For the text-containing cell, return its midpoint in [x, y] coordinate format. 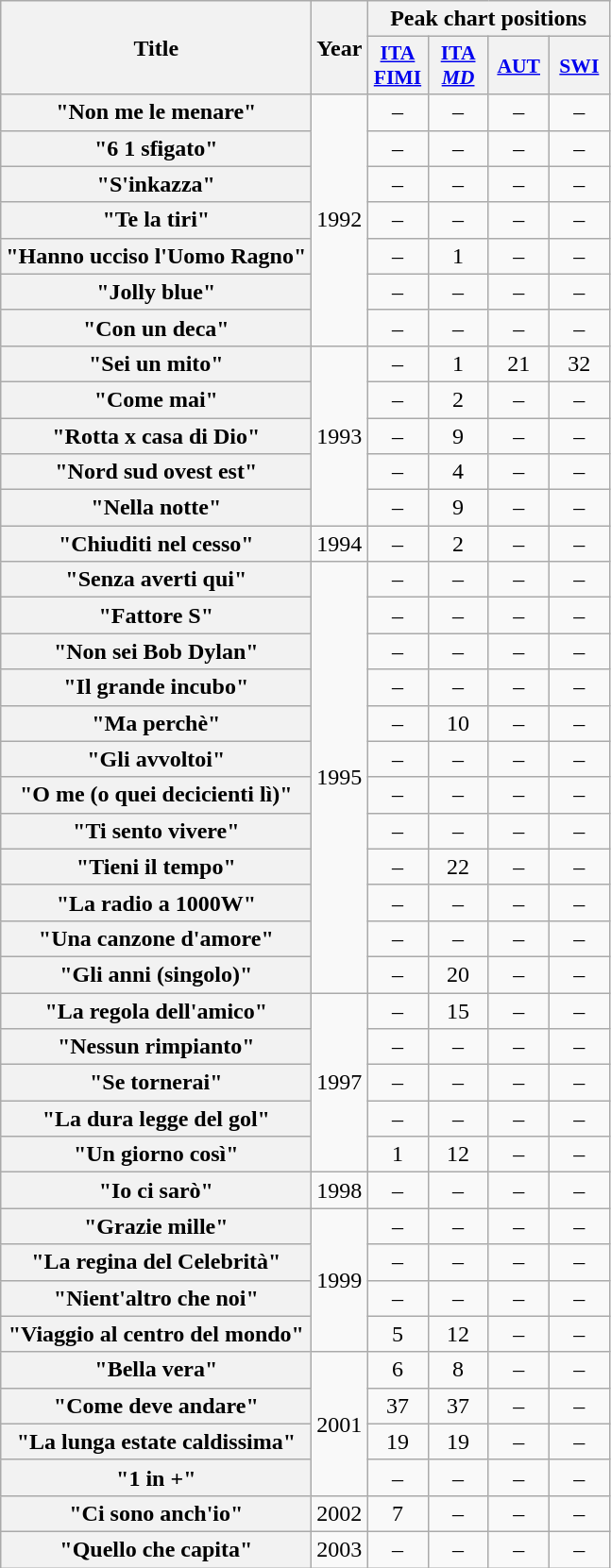
ITAMD [458, 66]
"Non sei Bob Dylan" [157, 651]
"Gli avvoltoi" [157, 759]
2001 [340, 1424]
6 [398, 1370]
"Grazie mille" [157, 1226]
Title [157, 47]
1998 [340, 1190]
1995 [340, 778]
1994 [340, 544]
"Tieni il tempo" [157, 867]
1993 [340, 435]
2003 [340, 1549]
"6 1 sfigato" [157, 148]
"Non me le menare" [157, 112]
7 [398, 1513]
8 [458, 1370]
"Un giorno così" [157, 1155]
"Ti sento vivere" [157, 831]
"La regina del Celebrità" [157, 1262]
ITAFIMI [398, 66]
"Chiuditi nel cesso" [157, 544]
"Viaggio al centro del mondo" [157, 1334]
20 [458, 974]
"Quello che capita" [157, 1549]
"Ma perchè" [157, 723]
SWI [579, 66]
"Io ci sarò" [157, 1190]
"Ci sono anch'io" [157, 1513]
"La regola dell'amico" [157, 1011]
"Jolly blue" [157, 292]
"Hanno ucciso l'Uomo Ragno" [157, 256]
AUT [518, 66]
"Fattore S" [157, 615]
1999 [340, 1280]
22 [458, 867]
"La lunga estate caldissima" [157, 1442]
10 [458, 723]
15 [458, 1011]
"Nella notte" [157, 508]
Year [340, 47]
5 [398, 1334]
1997 [340, 1083]
"Una canzone d'amore" [157, 938]
"Sei un mito" [157, 363]
"Gli anni (singolo)" [157, 974]
"Te la tiri" [157, 220]
4 [458, 472]
"O me (o quei decicienti lì)" [157, 795]
"Senza averti qui" [157, 580]
"Il grande incubo" [157, 687]
"La radio a 1000W" [157, 902]
2002 [340, 1513]
32 [579, 363]
"Se tornerai" [157, 1083]
"Con un deca" [157, 328]
21 [518, 363]
"La dura legge del gol" [157, 1119]
"Nord sud ovest est" [157, 472]
Peak chart positions [488, 19]
"Come mai" [157, 399]
"Bella vera" [157, 1370]
"Nessun rimpianto" [157, 1047]
"Nient'altro che noi" [157, 1298]
"1 in +" [157, 1477]
"Come deve andare" [157, 1406]
"Rotta x casa di Dio" [157, 435]
1992 [340, 220]
"S'inkazza" [157, 184]
